Capture the cell that displays the provided text and extract its (x, y) central coordinate. 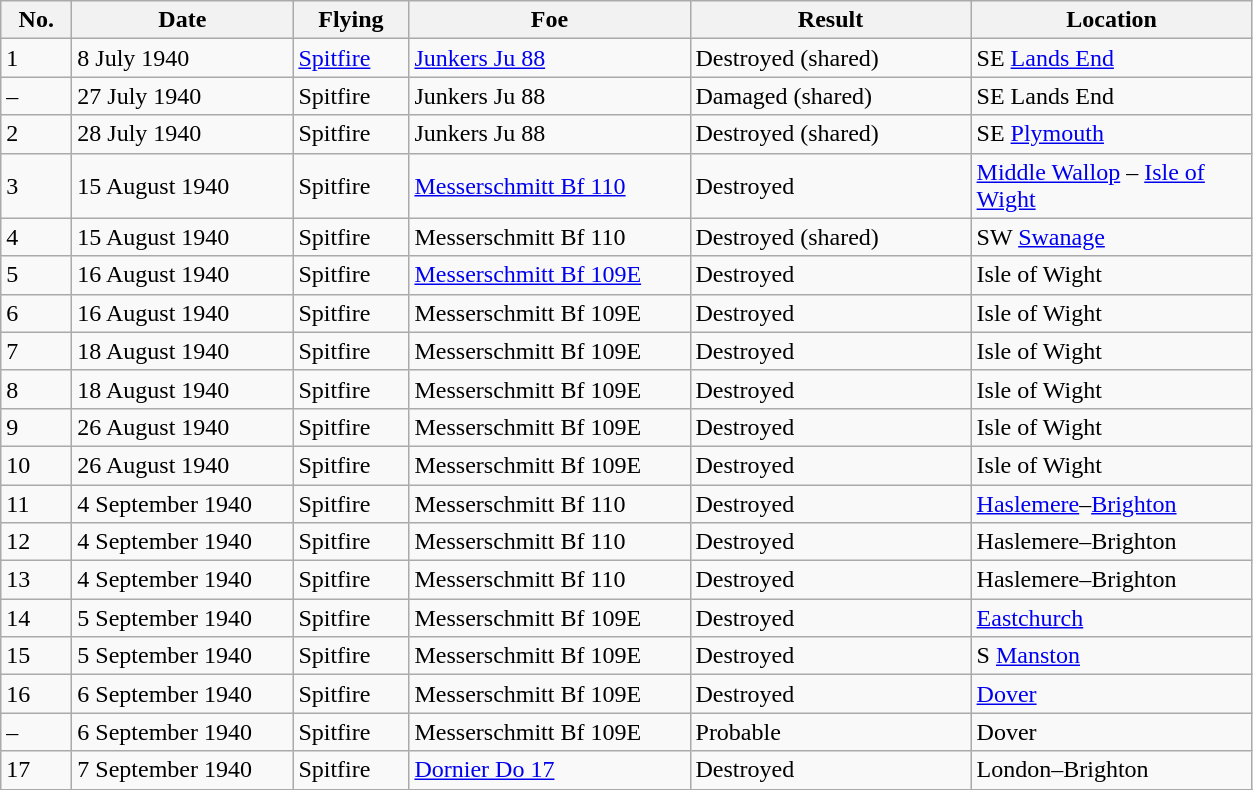
7 (36, 351)
12 (36, 542)
Dornier Do 17 (550, 770)
5 (36, 275)
Result (830, 20)
1 (36, 58)
Date (182, 20)
3 (36, 186)
11 (36, 503)
7 September 1940 (182, 770)
27 July 1940 (182, 96)
Foe (550, 20)
Location (1112, 20)
14 (36, 618)
S Manston (1112, 656)
2 (36, 134)
London–Brighton (1112, 770)
Probable (830, 732)
Eastchurch (1112, 618)
9 (36, 427)
4 (36, 237)
SW Swanage (1112, 237)
13 (36, 580)
8 July 1940 (182, 58)
Middle Wallop – Isle of Wight (1112, 186)
No. (36, 20)
28 July 1940 (182, 134)
10 (36, 465)
15 (36, 656)
17 (36, 770)
8 (36, 389)
Damaged (shared) (830, 96)
6 (36, 313)
Flying (351, 20)
SE Plymouth (1112, 134)
16 (36, 694)
